Return the [x, y] coordinate for the center point of the cell that contains the specified text.  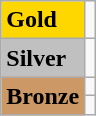
Silver [43, 58]
Bronze [43, 96]
Gold [43, 20]
